Detect which cell encompasses the target text, then output its [x, y] center coordinate. 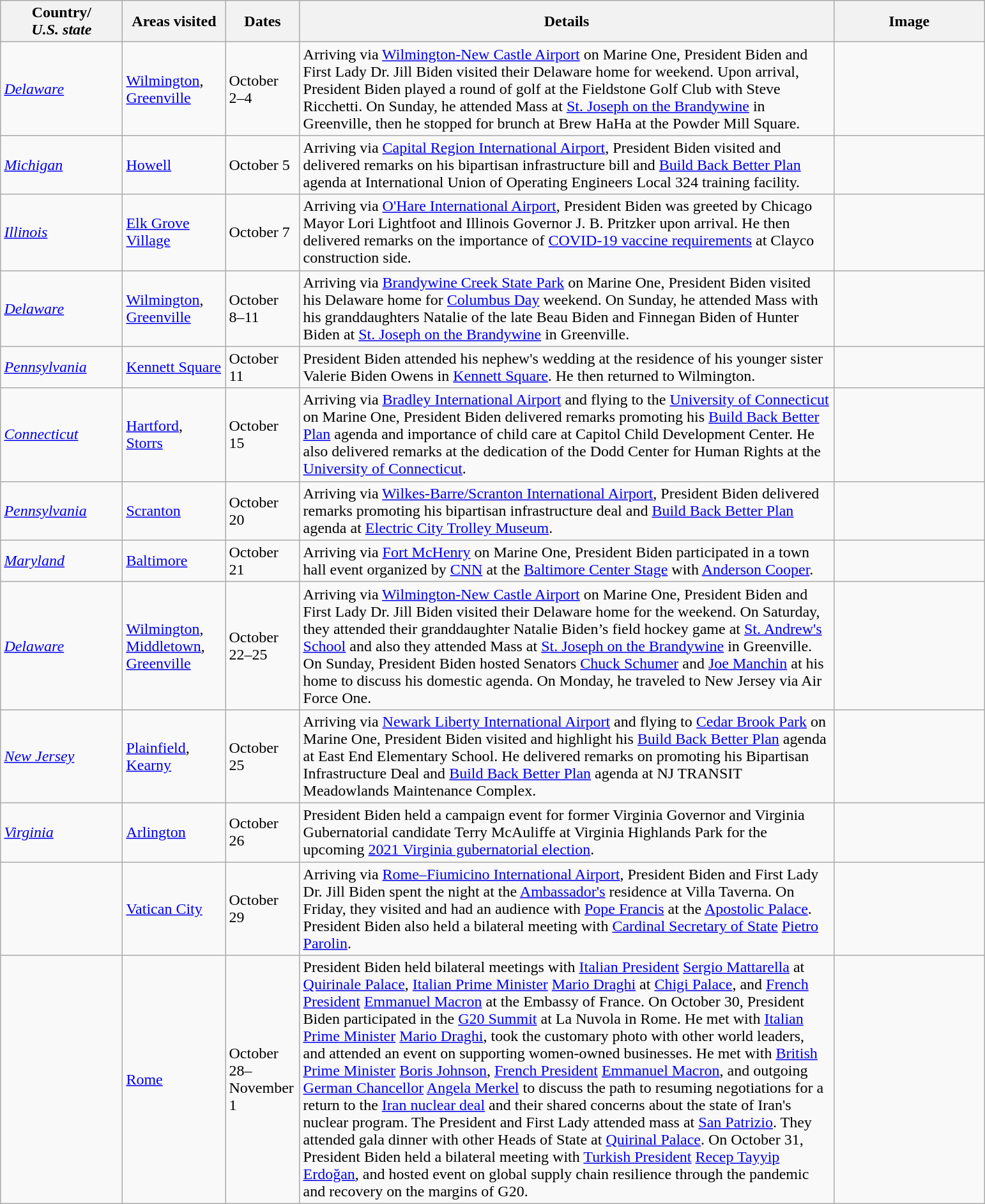
Image [909, 22]
Rome [174, 1080]
October 25 [263, 756]
Areas visited [174, 22]
Kennett Square [174, 367]
Details [567, 22]
October 28–November 1 [263, 1080]
Hartford, Storrs [174, 435]
Elk Grove Village [174, 233]
October 2–4 [263, 89]
October 29 [263, 908]
October 26 [263, 832]
October 11 [263, 367]
October 15 [263, 435]
October 22–25 [263, 645]
Connecticut [61, 435]
Wilmington, Middletown, Greenville [174, 645]
Maryland [61, 561]
October 21 [263, 561]
Illinois [61, 233]
Michigan [61, 165]
Scranton [174, 511]
Vatican City [174, 908]
Plainfield, Kearny [174, 756]
October 5 [263, 165]
New Jersey [61, 756]
October 7 [263, 233]
Howell [174, 165]
Baltimore [174, 561]
Country/U.S. state [61, 22]
Dates [263, 22]
Arlington [174, 832]
October 20 [263, 511]
October 8–11 [263, 308]
Virginia [61, 832]
